Find where the given text appears and provide that cell's center as (X, Y) coordinate. 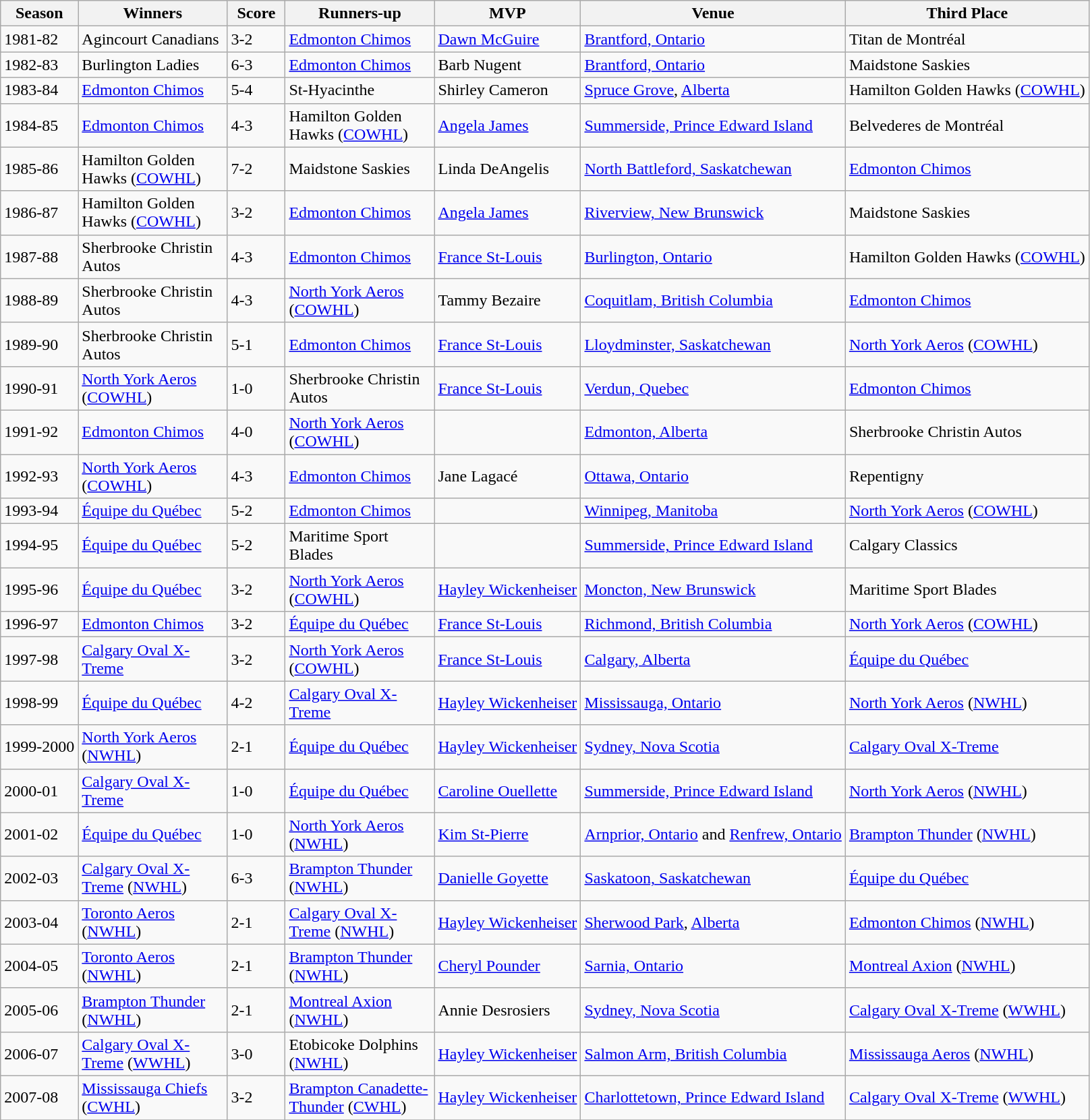
Season (39, 13)
5-4 (256, 90)
2004-05 (39, 966)
St-Hyacinthe (360, 90)
2005-06 (39, 1010)
Brampton Canadette-Thunder (CWHL) (360, 1098)
4-0 (256, 432)
Arnprior, Ontario and Renfrew, Ontario (713, 835)
Edmonton Chimos (NWHL) (967, 922)
1993-94 (39, 511)
1997-98 (39, 659)
Score (256, 13)
1982-83 (39, 65)
Burlington Ladies (152, 65)
Jane Lagacé (507, 476)
Belvederes de Montréal (967, 125)
1988-89 (39, 301)
4-2 (256, 703)
Ottawa, Ontario (713, 476)
1992-93 (39, 476)
Richmond, British Columbia (713, 624)
Sherwood Park, Alberta (713, 922)
1991-92 (39, 432)
Titan de Montréal (967, 39)
1995-96 (39, 589)
1989-90 (39, 344)
1983-84 (39, 90)
1990-91 (39, 388)
Salmon Arm, British Columbia (713, 1053)
Agincourt Canadians (152, 39)
Danielle Goyette (507, 878)
Edmonton, Alberta (713, 432)
1987-88 (39, 256)
Burlington, Ontario (713, 256)
1985-86 (39, 169)
Runners-up (360, 13)
Moncton, New Brunswick (713, 589)
Coquitlam, British Columbia (713, 301)
2007-08 (39, 1098)
Mississauga, Ontario (713, 703)
2006-07 (39, 1053)
Annie Desrosiers (507, 1010)
1986-87 (39, 213)
1994-95 (39, 546)
Etobicoke Dolphins (NWHL) (360, 1053)
1981-82 (39, 39)
Verdun, Quebec (713, 388)
Calgary, Alberta (713, 659)
Lloydminster, Saskatchewan (713, 344)
1996-97 (39, 624)
7-2 (256, 169)
Shirley Cameron (507, 90)
Riverview, New Brunswick (713, 213)
2003-04 (39, 922)
2002-03 (39, 878)
2001-02 (39, 835)
2000-01 (39, 790)
North Battleford, Saskatchewan (713, 169)
1998-99 (39, 703)
Cheryl Pounder (507, 966)
Saskatoon, Saskatchewan (713, 878)
Calgary Classics (967, 546)
Charlottetown, Prince Edward Island (713, 1098)
Caroline Ouellette (507, 790)
Spruce Grove, Alberta (713, 90)
Dawn McGuire (507, 39)
Linda DeAngelis (507, 169)
MVP (507, 13)
5-1 (256, 344)
1984-85 (39, 125)
Mississauga Chiefs (CWHL) (152, 1098)
Sarnia, Ontario (713, 966)
Venue (713, 13)
1999-2000 (39, 747)
Mississauga Aeros (NWHL) (967, 1053)
Kim St-Pierre (507, 835)
3-0 (256, 1053)
Repentigny (967, 476)
Barb Nugent (507, 65)
Winners (152, 13)
Winnipeg, Manitoba (713, 511)
Third Place (967, 13)
Tammy Bezaire (507, 301)
